Detect which cell encompasses the target text, then output its (x, y) center coordinate. 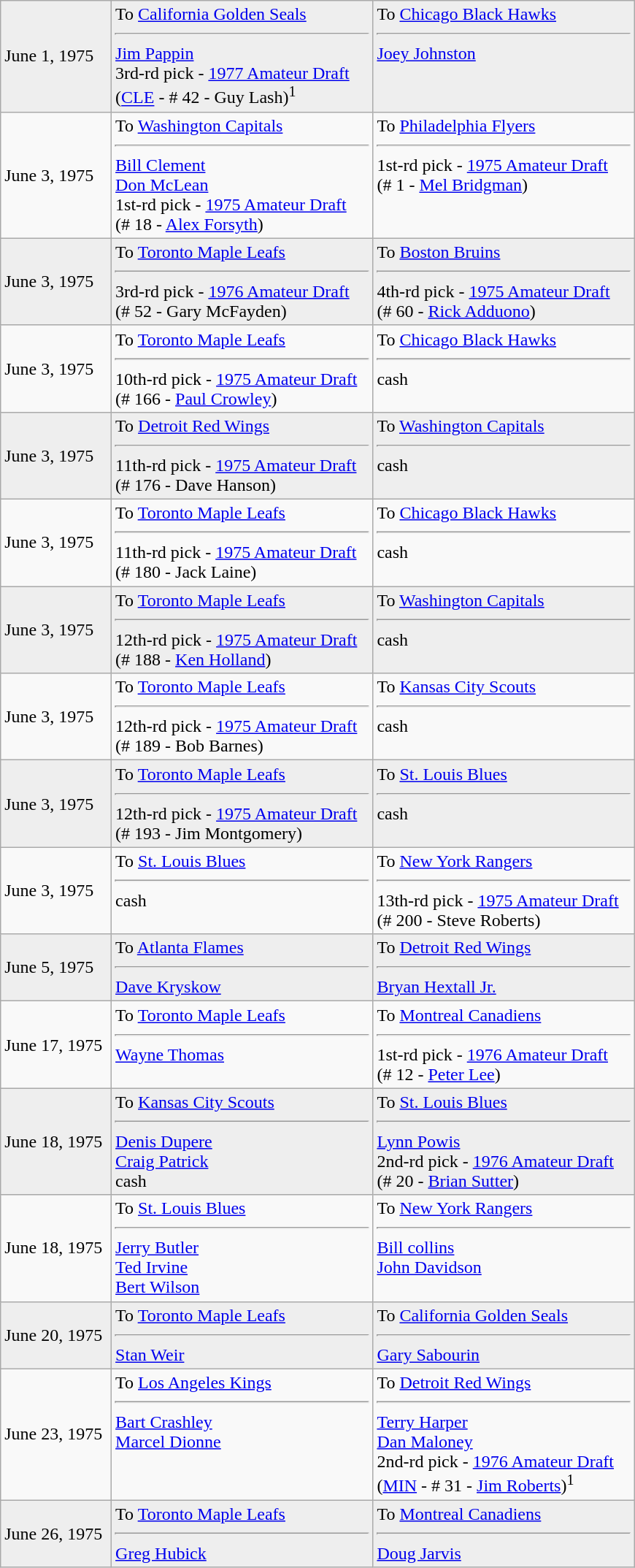
June 17, 1975 (56, 1044)
To Toronto Maple Leafs10th-rd pick - 1975 Amateur Draft(# 166 - Paul Crowley) (242, 368)
To Toronto Maple Leafs11th-rd pick - 1975 Amateur Draft(# 180 - Jack Laine) (242, 543)
June 20, 1975 (56, 1335)
June 23, 1975 (56, 1434)
To Montreal Canadiens1st-rd pick - 1976 Amateur Draft(# 12 - Peter Lee) (504, 1044)
To Toronto Maple Leafs12th-rd pick - 1975 Amateur Draft(# 188 - Ken Holland) (242, 630)
To Detroit Red WingsTerry HarperDan Maloney2nd-rd pick - 1976 Amateur Draft(MIN - # 31 - Jim Roberts)1 (504, 1434)
June 5, 1975 (56, 968)
To Toronto Maple Leafs12th-rd pick - 1975 Amateur Draft(# 193 - Jim Montgomery) (242, 803)
To Philadelphia Flyers1st-rd pick - 1975 Amateur Draft(# 1 - Mel Bridgman) (504, 175)
To Kansas City ScoutsDenis DupereCraig Patrickcash (242, 1141)
To Kansas City Scoutscash (504, 717)
To California Golden SealsGary Sabourin (504, 1335)
To Los Angeles KingsBart CrashleyMarcel Dionne (242, 1434)
To Washington CapitalsBill ClementDon McLean1st-rd pick - 1975 Amateur Draft(# 18 - Alex Forsyth) (242, 175)
To Toronto Maple LeafsWayne Thomas (242, 1044)
To Toronto Maple Leafs12th-rd pick - 1975 Amateur Draft(# 189 - Bob Barnes) (242, 717)
To Chicago Black HawksJoey Johnston (504, 57)
To California Golden SealsJim Pappin3rd-rd pick - 1977 Amateur Draft(CLE - # 42 - Guy Lash)1 (242, 57)
To St. Louis BluesJerry ButlerTed IrvineBert Wilson (242, 1248)
June 1, 1975 (56, 57)
To Detroit Red Wings11th-rd pick - 1975 Amateur Draft(# 176 - Dave Hanson) (242, 456)
June 26, 1975 (56, 1534)
To Toronto Maple Leafs3rd-rd pick - 1976 Amateur Draft(# 52 - Gary McFayden) (242, 282)
To Atlanta FlamesDave Kryskow (242, 968)
To New York RangersBill collinsJohn Davidson (504, 1248)
To St. Louis BluesLynn Powis2nd-rd pick - 1976 Amateur Draft(# 20 - Brian Sutter) (504, 1141)
To Boston Bruins4th-rd pick - 1975 Amateur Draft(# 60 - Rick Adduono) (504, 282)
To Toronto Maple LeafsGreg Hubick (242, 1534)
To Montreal CanadiensDoug Jarvis (504, 1534)
To Detroit Red WingsBryan Hextall Jr. (504, 968)
To Toronto Maple LeafsStan Weir (242, 1335)
To New York Rangers13th-rd pick - 1975 Amateur Draft(# 200 - Steve Roberts) (504, 891)
